Extract the (X, Y) coordinate from the center of the cell holding the provided text.  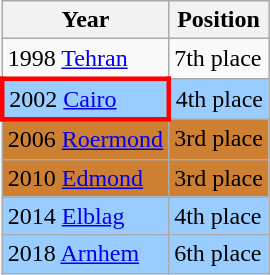
6th place (219, 254)
2018 Arnhem (85, 254)
7th place (219, 59)
2014 Elblag (85, 216)
2010 Edmond (85, 178)
2006 Roermond (85, 139)
Year (85, 20)
1998 Tehran (85, 59)
Position (219, 20)
2002 Cairo (85, 98)
